Capture the cell that displays the provided text and extract its (x, y) central coordinate. 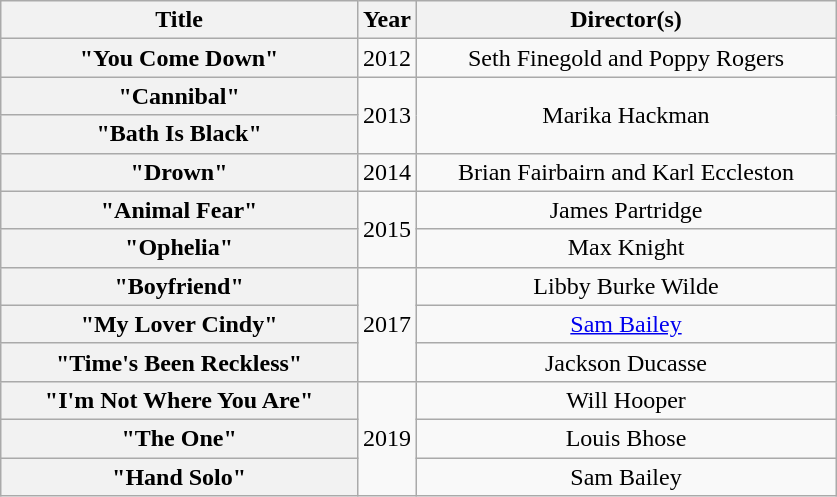
"Time's Been Reckless" (180, 362)
"My Lover Cindy" (180, 324)
"Boyfriend" (180, 286)
James Partridge (626, 210)
"Cannibal" (180, 96)
"Ophelia" (180, 248)
Libby Burke Wilde (626, 286)
Jackson Ducasse (626, 362)
Will Hooper (626, 400)
"The One" (180, 438)
Marika Hackman (626, 115)
Director(s) (626, 20)
2012 (386, 58)
"Drown" (180, 172)
Max Knight (626, 248)
2017 (386, 324)
2014 (386, 172)
Louis Bhose (626, 438)
"Animal Fear" (180, 210)
Year (386, 20)
"You Come Down" (180, 58)
Brian Fairbairn and Karl Eccleston (626, 172)
Seth Finegold and Poppy Rogers (626, 58)
2013 (386, 115)
"Hand Solo" (180, 477)
Title (180, 20)
"I'm Not Where You Are" (180, 400)
2015 (386, 229)
"Bath Is Black" (180, 134)
2019 (386, 438)
